For the text-containing cell, return its midpoint in (X, Y) coordinate format. 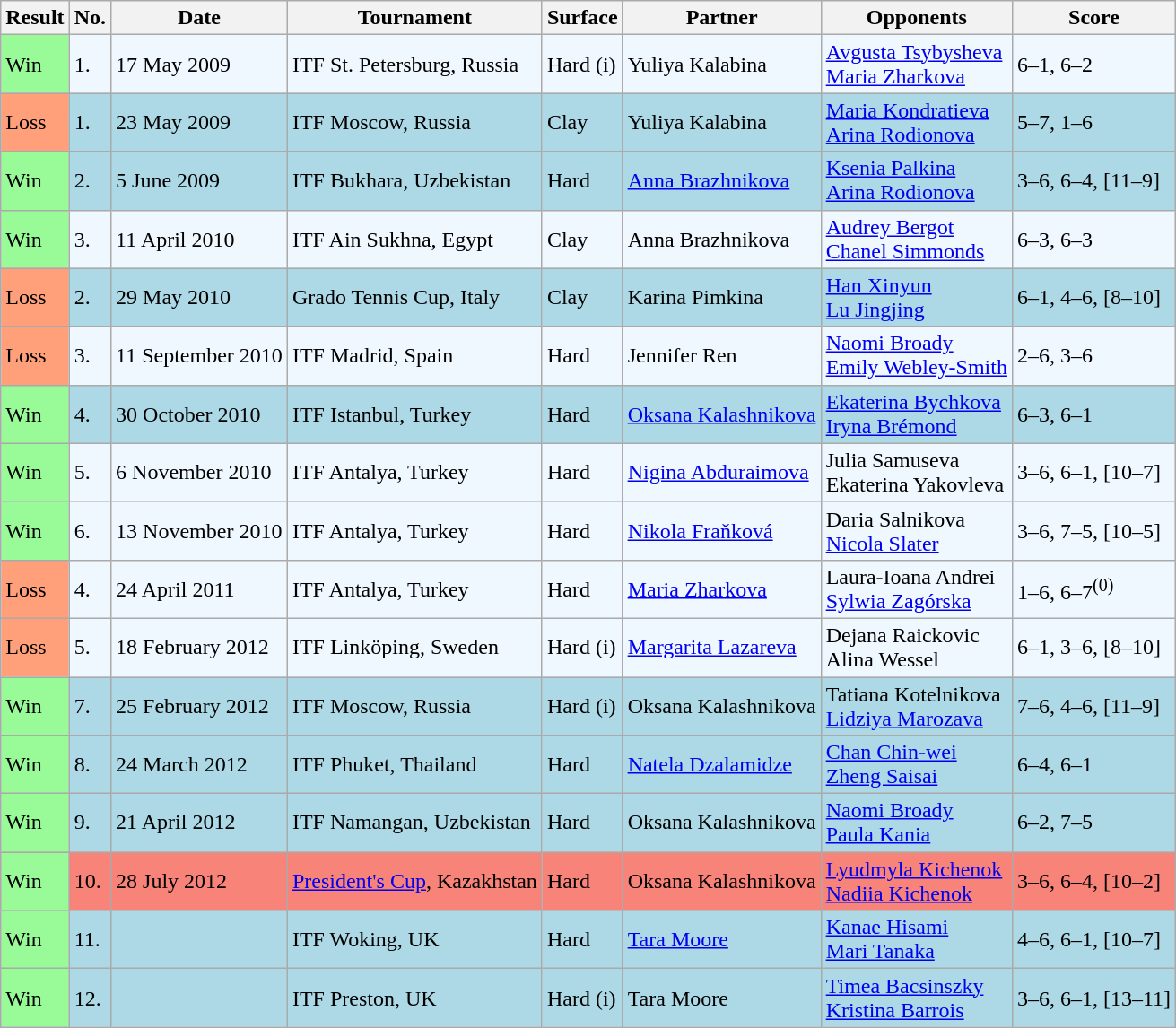
3–6, 6–4, [10–2] (1093, 881)
6–3, 6–1 (1093, 414)
13 November 2010 (199, 531)
6–1, 3–6, [8–10] (1093, 648)
Daria Salnikova Nicola Slater (917, 531)
7. (90, 705)
29 May 2010 (199, 298)
President's Cup, Kazakhstan (414, 881)
6–1, 4–6, [8–10] (1093, 298)
Tournament (414, 18)
3–6, 6–1, [13–11] (1093, 998)
8. (90, 764)
28 July 2012 (199, 881)
Nigina Abduraimova (721, 472)
Timea Bacsinszky Kristina Barrois (917, 998)
2–6, 3–6 (1093, 355)
6–2, 7–5 (1093, 823)
25 February 2012 (199, 705)
24 March 2012 (199, 764)
Lyudmyla Kichenok Nadiia Kichenok (917, 881)
17 May 2009 (199, 65)
ITF Bukhara, Uzbekistan (414, 181)
11. (90, 940)
7–6, 4–6, [11–9] (1093, 705)
ITF Phuket, Thailand (414, 764)
Karina Pimkina (721, 298)
ITF Preston, UK (414, 998)
Chan Chin-wei Zheng Saisai (917, 764)
ITF Woking, UK (414, 940)
Han Xinyun Lu Jingjing (917, 298)
6–4, 6–1 (1093, 764)
Result (35, 18)
Julia Samuseva Ekaterina Yakovleva (917, 472)
24 April 2011 (199, 588)
ITF Madrid, Spain (414, 355)
30 October 2010 (199, 414)
Naomi Broady Paula Kania (917, 823)
Laura-Ioana Andrei Sylwia Zagórska (917, 588)
Margarita Lazareva (721, 648)
ITF Namangan, Uzbekistan (414, 823)
Naomi Broady Emily Webley-Smith (917, 355)
23 May 2009 (199, 122)
21 April 2012 (199, 823)
Tatiana Kotelnikova Lidziya Marozava (917, 705)
Surface (582, 18)
Natela Dzalamidze (721, 764)
5–7, 1–6 (1093, 122)
Avgusta Tsybysheva Maria Zharkova (917, 65)
6–1, 6–2 (1093, 65)
3–6, 7–5, [10–5] (1093, 531)
Jennifer Ren (721, 355)
Ksenia Palkina Arina Rodionova (917, 181)
5 June 2009 (199, 181)
Score (1093, 18)
18 February 2012 (199, 648)
4–6, 6–1, [10–7] (1093, 940)
No. (90, 18)
3–6, 6–1, [10–7] (1093, 472)
ITF St. Petersburg, Russia (414, 65)
Dejana Raickovic Alina Wessel (917, 648)
Opponents (917, 18)
12. (90, 998)
1–6, 6–7(0) (1093, 588)
11 September 2010 (199, 355)
ITF Linköping, Sweden (414, 648)
3–6, 6–4, [11–9] (1093, 181)
Partner (721, 18)
10. (90, 881)
11 April 2010 (199, 239)
ITF Istanbul, Turkey (414, 414)
Grado Tennis Cup, Italy (414, 298)
9. (90, 823)
Maria Zharkova (721, 588)
Audrey Bergot Chanel Simmonds (917, 239)
Maria Kondratieva Arina Rodionova (917, 122)
6 November 2010 (199, 472)
Kanae Hisami Mari Tanaka (917, 940)
Nikola Fraňková (721, 531)
Date (199, 18)
6. (90, 531)
Ekaterina Bychkova Iryna Brémond (917, 414)
ITF Ain Sukhna, Egypt (414, 239)
6–3, 6–3 (1093, 239)
